Locate the cell with the specified text and output its [X, Y] center coordinate. 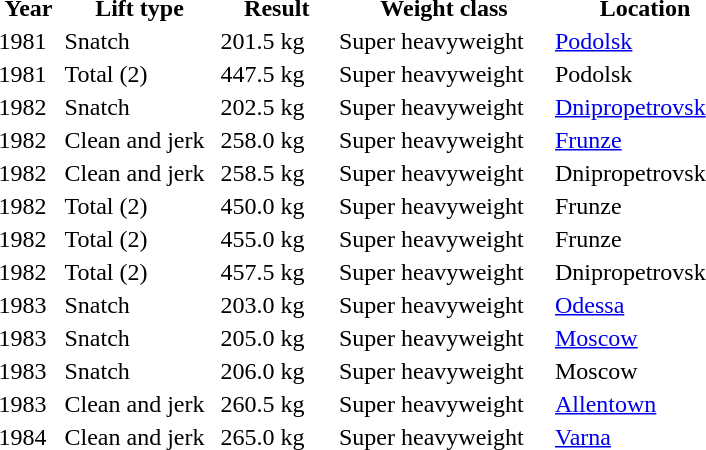
457.5 kg [277, 272]
206.0 kg [277, 371]
447.5 kg [277, 74]
258.5 kg [277, 173]
203.0 kg [277, 305]
202.5 kg [277, 107]
260.5 kg [277, 404]
450.0 kg [277, 206]
201.5 kg [277, 41]
455.0 kg [277, 239]
258.0 kg [277, 140]
205.0 kg [277, 338]
